Output the (x, y) coordinate of the center of the cell containing the given text.  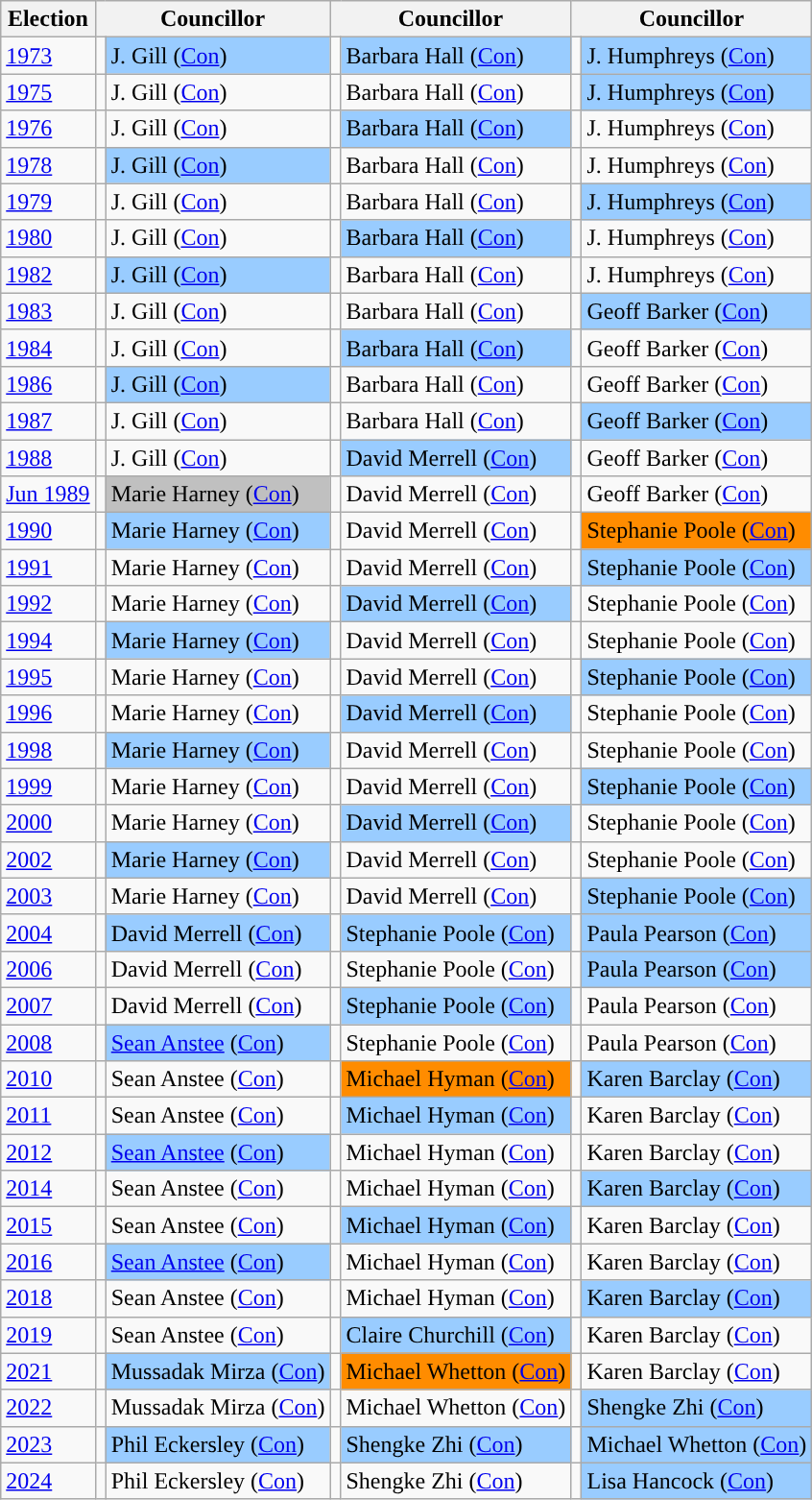
2018 (48, 1298)
1980 (48, 238)
2006 (48, 969)
2011 (48, 1116)
1983 (48, 311)
2003 (48, 896)
2019 (48, 1335)
1994 (48, 641)
1978 (48, 165)
2014 (48, 1189)
2012 (48, 1152)
Claire Churchill (Con) (456, 1335)
2010 (48, 1079)
1984 (48, 348)
1988 (48, 458)
1996 (48, 714)
1992 (48, 604)
2015 (48, 1225)
2004 (48, 932)
2021 (48, 1371)
1982 (48, 275)
1995 (48, 677)
Jun 1989 (48, 495)
2007 (48, 1005)
1976 (48, 129)
1987 (48, 421)
2022 (48, 1408)
2000 (48, 823)
1999 (48, 786)
1998 (48, 750)
2024 (48, 1481)
1986 (48, 384)
1991 (48, 568)
1990 (48, 531)
2008 (48, 1042)
1975 (48, 92)
1979 (48, 202)
2016 (48, 1262)
Lisa Hancock (Con) (697, 1481)
2023 (48, 1444)
1973 (48, 56)
2002 (48, 859)
Election (48, 19)
